Return [x, y] of the center of cell containing provided text 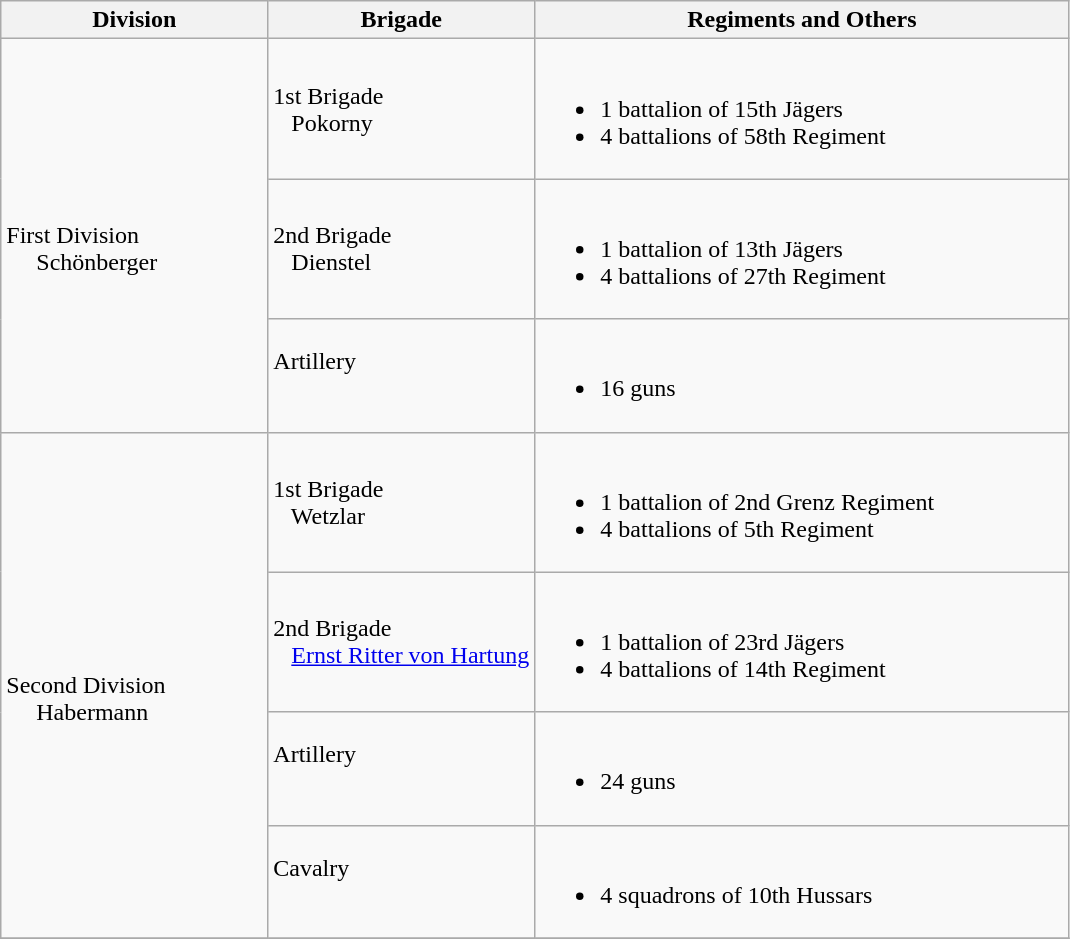
24 guns [802, 768]
1 battalion of 2nd Grenz Regiment4 battalions of 5th Regiment [802, 502]
16 guns [802, 376]
First Division Schönberger [134, 236]
Brigade [402, 20]
Second Division Habermann [134, 685]
Cavalry [402, 882]
1 battalion of 15th Jägers4 battalions of 58th Regiment [802, 109]
2nd Brigade Dienstel [402, 249]
4 squadrons of 10th Hussars [802, 882]
Regiments and Others [802, 20]
1st Brigade Wetzlar [402, 502]
1st Brigade Pokorny [402, 109]
2nd Brigade Ernst Ritter von Hartung [402, 642]
1 battalion of 13th Jägers4 battalions of 27th Regiment [802, 249]
1 battalion of 23rd Jägers4 battalions of 14th Regiment [802, 642]
Division [134, 20]
